Scan for the cell matching the given text and deliver its (X, Y) coordinate at center. 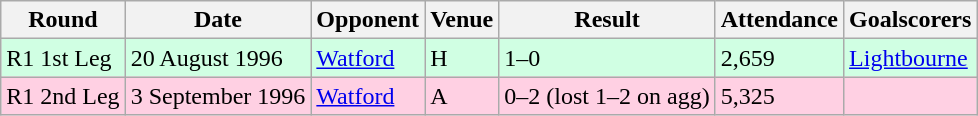
Result (607, 20)
0–2 (lost 1–2 on agg) (607, 96)
2,659 (779, 58)
H (462, 58)
Round (63, 20)
Lightbourne (910, 58)
20 August 1996 (218, 58)
Date (218, 20)
R1 1st Leg (63, 58)
R1 2nd Leg (63, 96)
Venue (462, 20)
A (462, 96)
5,325 (779, 96)
Attendance (779, 20)
Goalscorers (910, 20)
1–0 (607, 58)
3 September 1996 (218, 96)
Opponent (368, 20)
